Provide the [X, Y] coordinate of the cell's center where the given text is located.  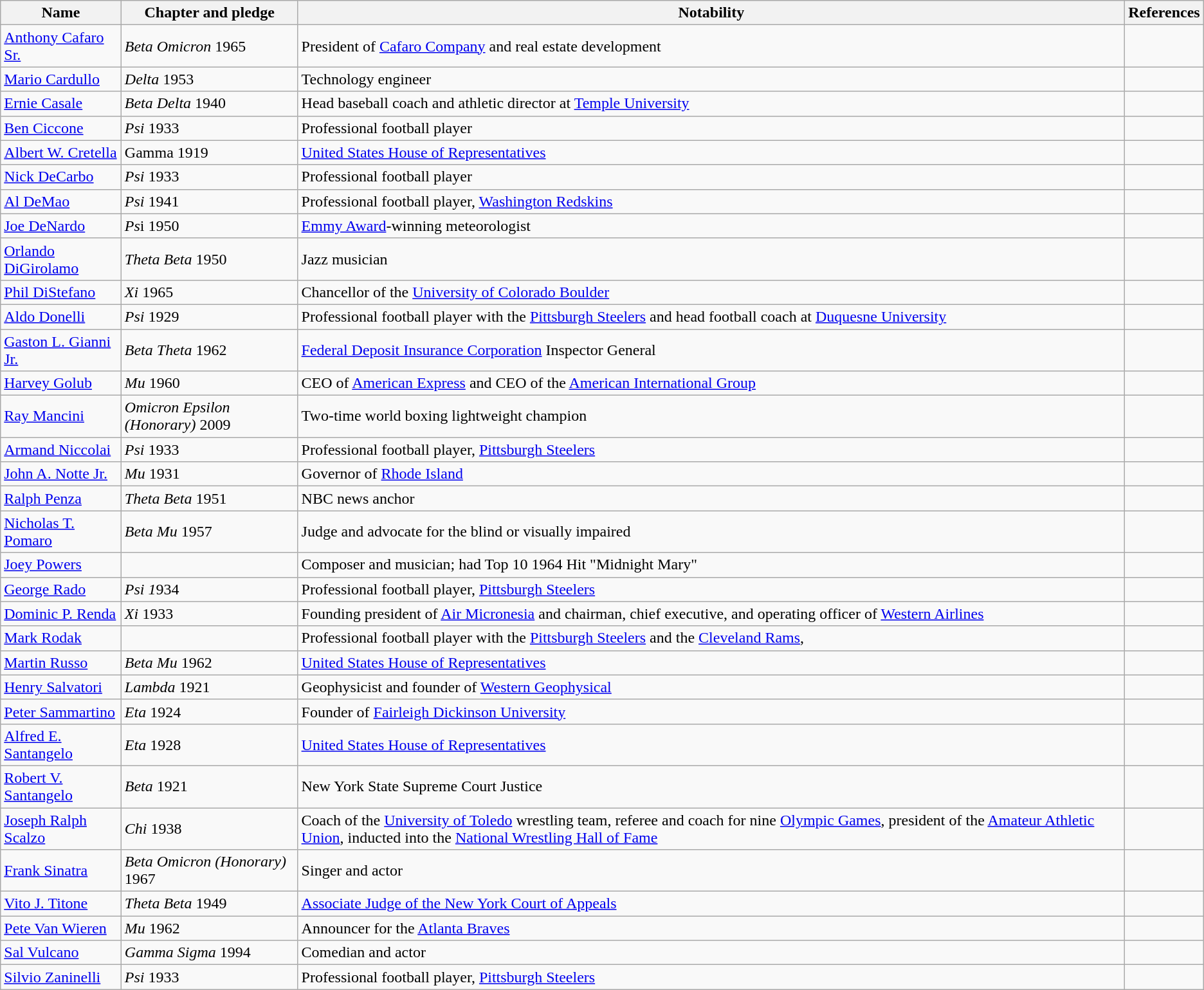
Notability [711, 13]
Gamma 1919 [210, 152]
Two-time world boxing lightweight champion [711, 417]
References [1164, 13]
Sal Vulcano [61, 953]
Henry Salvatori [61, 687]
Aldo Donelli [61, 316]
Founding president of Air Micronesia and chairman, chief executive, and operating officer of Western Airlines [711, 614]
Omicron Epsilon (Honorary) 2009 [210, 417]
Ray Mancini [61, 417]
Ralph Penza [61, 499]
Lambda 1921 [210, 687]
Mark Rodak [61, 638]
Federal Deposit Insurance Corporation Inspector General [711, 350]
Psi 1929 [210, 316]
Beta Mu 1962 [210, 663]
Technology engineer [711, 79]
Frank Sinatra [61, 871]
Beta Delta 1940 [210, 104]
Psi 1950 [210, 226]
Chi 1938 [210, 829]
Joey Powers [61, 565]
Chapter and pledge [210, 13]
Professional football player with the Pittsburgh Steelers and head football coach at Duquesne University [711, 316]
CEO of American Express and CEO of the American International Group [711, 383]
Emmy Award-winning meteorologist [711, 226]
Phil DiStefano [61, 292]
Composer and musician; had Top 10 1964 Hit "Midnight Mary" [711, 565]
Chancellor of the University of Colorado Boulder [711, 292]
Peter Sammartino [61, 711]
Mu 1931 [210, 474]
Martin Russo [61, 663]
Pete Van Wieren [61, 928]
Name [61, 13]
Armand Niccolai [61, 450]
Harvey Golub [61, 383]
Orlando DiGirolamo [61, 259]
Gaston L. Gianni Jr. [61, 350]
Beta Theta 1962 [210, 350]
Beta 1921 [210, 786]
Albert W. Cretella [61, 152]
President of Cafaro Company and real estate development [711, 46]
Eta 1928 [210, 745]
Comedian and actor [711, 953]
Associate Judge of the New York Court of Appeals [711, 904]
Professional football player, Washington Redskins [711, 201]
Dominic P. Renda [61, 614]
Alfred E. Santangelo [61, 745]
Theta Beta 1949 [210, 904]
Delta 1953 [210, 79]
Mu 1962 [210, 928]
Robert V. Santangelo [61, 786]
Psi 1941 [210, 201]
Nicholas T. Pomaro [61, 531]
Announcer for the Atlanta Braves [711, 928]
Eta 1924 [210, 711]
Mu 1960 [210, 383]
Theta Beta 1950 [210, 259]
Professional football player with the Pittsburgh Steelers and the Cleveland Rams, [711, 638]
Singer and actor [711, 871]
Al DeMao [61, 201]
Joseph Ralph Scalzo [61, 829]
Ernie Casale [61, 104]
John A. Notte Jr. [61, 474]
NBC news anchor [711, 499]
Beta Omicron (Honorary) 1967 [210, 871]
Psi 1934 [210, 589]
New York State Supreme Court Justice [711, 786]
Head baseball coach and athletic director at Temple University [711, 104]
Anthony Cafaro Sr. [61, 46]
Mario Cardullo [61, 79]
Xi 1933 [210, 614]
Joe DeNardo [61, 226]
Silvio Zaninelli [61, 977]
Theta Beta 1951 [210, 499]
Beta Mu 1957 [210, 531]
Gamma Sigma 1994 [210, 953]
Nick DeCarbo [61, 177]
Judge and advocate for the blind or visually impaired [711, 531]
Governor of Rhode Island [711, 474]
Xi 1965 [210, 292]
Geophysicist and founder of Western Geophysical [711, 687]
Founder of Fairleigh Dickinson University [711, 711]
Vito J. Titone [61, 904]
Jazz musician [711, 259]
Beta Omicron 1965 [210, 46]
Ben Ciccone [61, 128]
George Rado [61, 589]
